Output the (X, Y) coordinate of the center of the cell containing the given text.  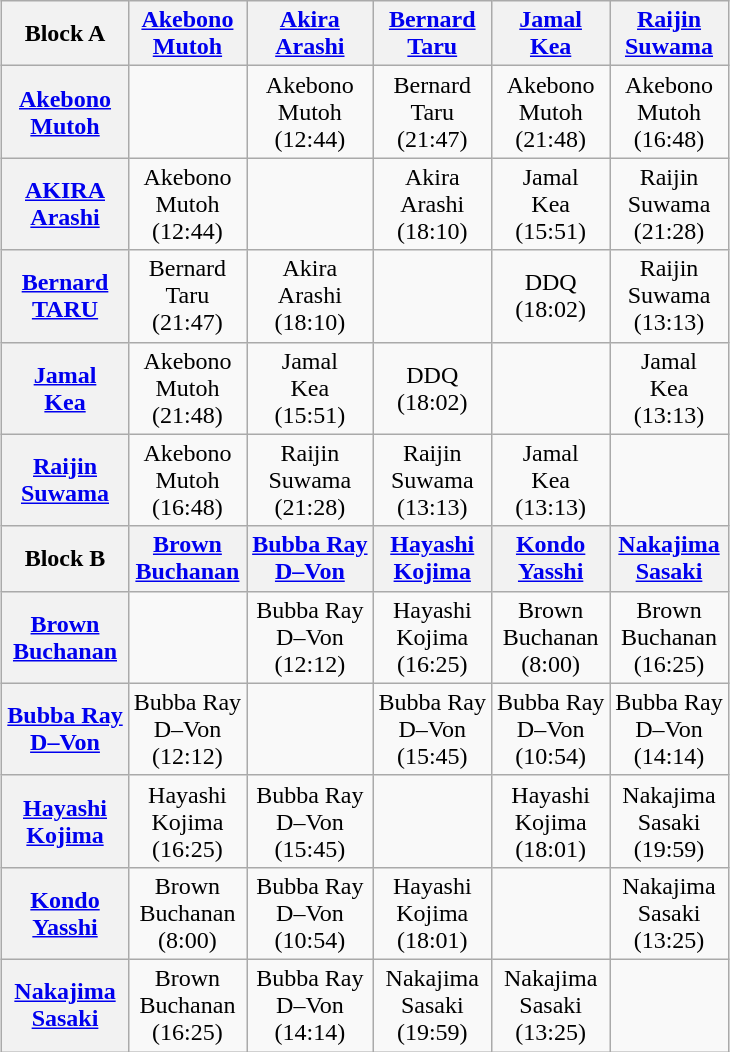
Block A (65, 34)
AKIRAArashi (65, 204)
BernardTaru (432, 34)
AkiraArashi (310, 34)
BernardTARU (65, 296)
Block B (65, 558)
